Search for the cell housing the specified text and yield its [x, y] center coordinate. 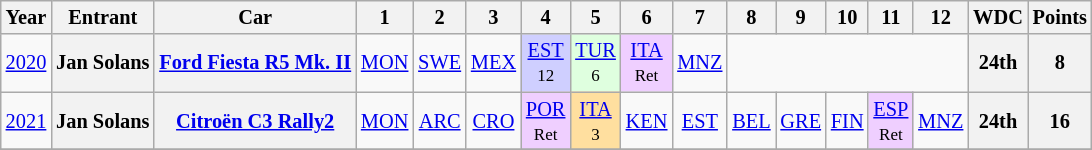
3 [494, 17]
Ford Fiesta R5 Mk. II [255, 63]
7 [700, 17]
10 [848, 17]
BEL [751, 121]
2020 [26, 63]
2021 [26, 121]
FIN [848, 121]
2 [440, 17]
4 [546, 17]
16 [1060, 121]
Car [255, 17]
11 [890, 17]
Year [26, 17]
TUR6 [595, 63]
6 [647, 17]
MEX [494, 63]
ARC [440, 121]
9 [801, 17]
ESPRet [890, 121]
PORRet [546, 121]
WDC [998, 17]
ITA3 [595, 121]
5 [595, 17]
EST12 [546, 63]
CRO [494, 121]
EST [700, 121]
Citroën C3 Rally2 [255, 121]
GRE [801, 121]
KEN [647, 121]
Entrant [102, 17]
Points [1060, 17]
12 [940, 17]
SWE [440, 63]
ITARet [647, 63]
1 [384, 17]
